Capture the cell that displays the provided text and extract its (X, Y) central coordinate. 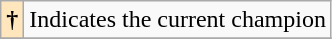
Indicates the current champion (178, 20)
† (12, 20)
